Determine the (x, y) coordinate at the center of the cell enclosing the given text.  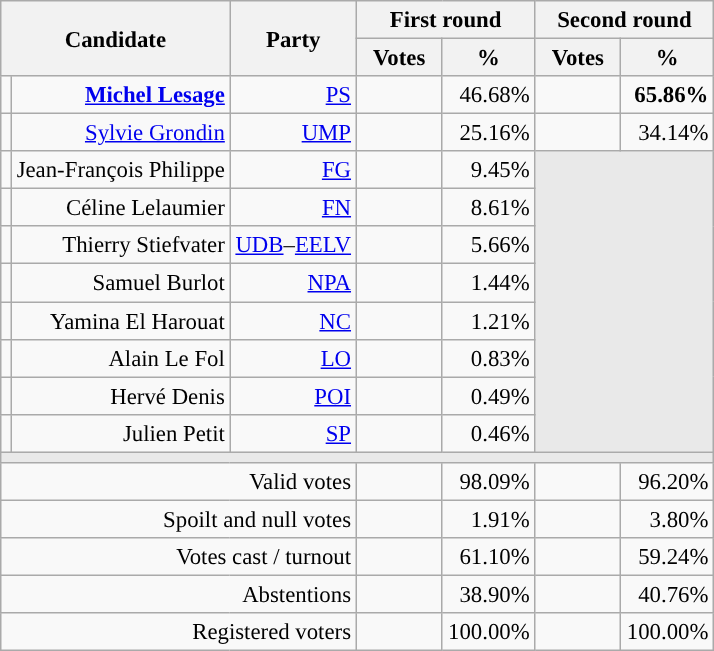
UMP (293, 133)
1.91% (488, 519)
SP (293, 433)
40.76% (668, 594)
38.90% (488, 594)
Céline Lelaumier (120, 208)
98.09% (488, 482)
First round (446, 20)
96.20% (668, 482)
1.44% (488, 283)
46.68% (488, 95)
0.83% (488, 358)
Yamina El Harouat (120, 321)
1.21% (488, 321)
FN (293, 208)
Votes cast / turnout (179, 557)
Registered voters (179, 632)
POI (293, 396)
Hervé Denis (120, 396)
8.61% (488, 208)
NC (293, 321)
Jean-François Philippe (120, 170)
Alain Le Fol (120, 358)
5.66% (488, 245)
Abstentions (179, 594)
Sylvie Grondin (120, 133)
FG (293, 170)
9.45% (488, 170)
0.46% (488, 433)
34.14% (668, 133)
0.49% (488, 396)
25.16% (488, 133)
3.80% (668, 519)
65.86% (668, 95)
Julien Petit (120, 433)
Samuel Burlot (120, 283)
Valid votes (179, 482)
59.24% (668, 557)
Spoilt and null votes (179, 519)
Thierry Stiefvater (120, 245)
UDB–EELV (293, 245)
PS (293, 95)
Party (293, 38)
NPA (293, 283)
Candidate (116, 38)
LO (293, 358)
Second round (624, 20)
Michel Lesage (120, 95)
61.10% (488, 557)
